Detect which cell encompasses the target text, then output its (X, Y) center coordinate. 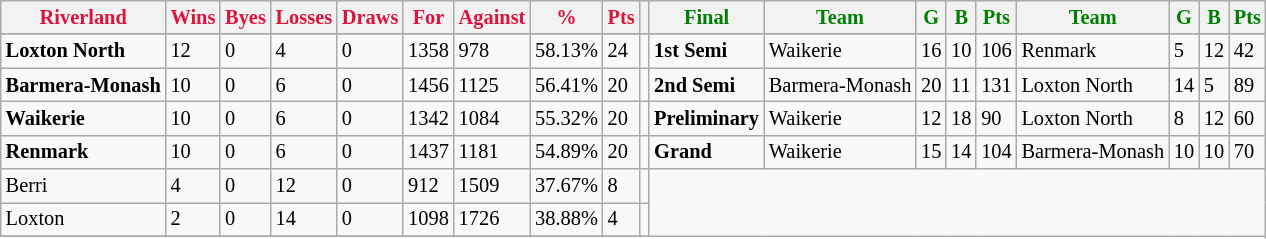
978 (492, 51)
Byes (245, 17)
70 (1248, 152)
1437 (428, 152)
Loxton (84, 219)
1726 (492, 219)
Preliminary (706, 118)
104 (996, 152)
1098 (428, 219)
1125 (492, 85)
42 (1248, 51)
Final (706, 17)
Draws (370, 17)
89 (1248, 85)
131 (996, 85)
38.88% (566, 219)
24 (622, 51)
11 (961, 85)
60 (1248, 118)
Against (492, 17)
Wins (194, 17)
58.13% (566, 51)
912 (428, 186)
90 (996, 118)
Losses (304, 17)
Riverland (84, 17)
1456 (428, 85)
2 (194, 219)
% (566, 17)
16 (931, 51)
15 (931, 152)
106 (996, 51)
For (428, 17)
55.32% (566, 118)
56.41% (566, 85)
18 (961, 118)
54.89% (566, 152)
1st Semi (706, 51)
1181 (492, 152)
Berri (84, 186)
1509 (492, 186)
37.67% (566, 186)
1342 (428, 118)
1084 (492, 118)
2nd Semi (706, 85)
Grand (706, 152)
1358 (428, 51)
